Capture the cell that displays the provided text and extract its [X, Y] central coordinate. 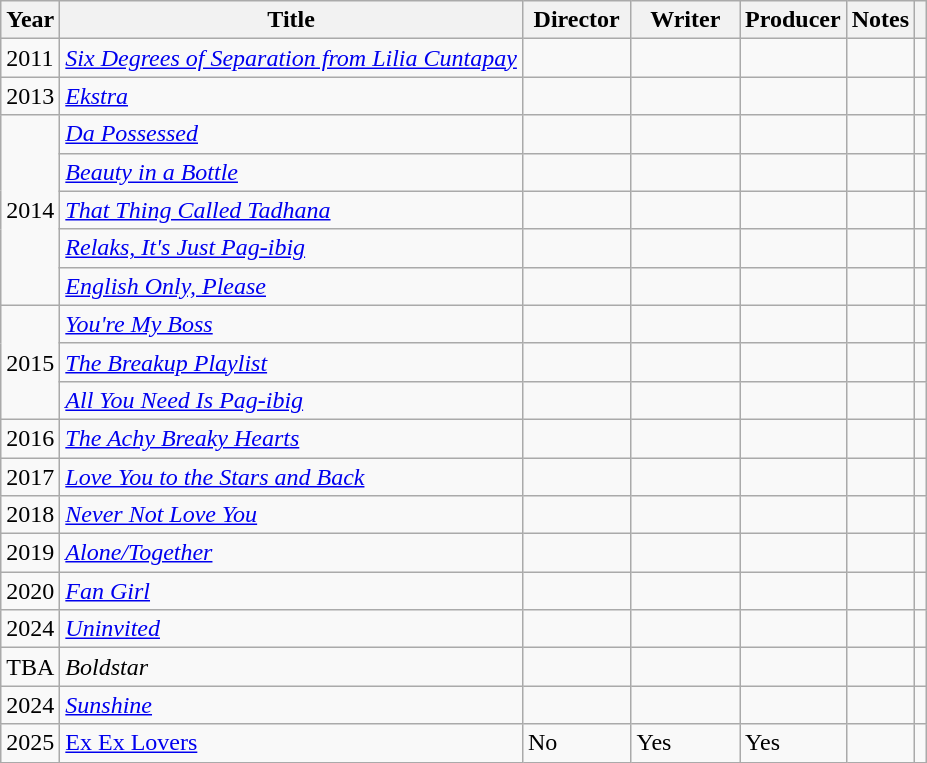
Love You to the Stars and Back [292, 477]
You're My Boss [292, 324]
2020 [30, 591]
2013 [30, 96]
Uninvited [292, 629]
Fan Girl [292, 591]
Alone/Together [292, 553]
2017 [30, 477]
Boldstar [292, 667]
English Only, Please [292, 286]
Writer [686, 20]
Relaks, It's Just Pag-ibig [292, 248]
The Achy Breaky Hearts [292, 438]
That Thing Called Tadhana [292, 210]
2019 [30, 553]
All You Need Is Pag-ibig [292, 400]
Never Not Love You [292, 515]
Title [292, 20]
2014 [30, 210]
Six Degrees of Separation from Lilia Cuntapay [292, 58]
Beauty in a Bottle [292, 172]
Da Possessed [292, 134]
TBA [30, 667]
Producer [794, 20]
The Breakup Playlist [292, 362]
2011 [30, 58]
Ex Ex Lovers [292, 743]
Ekstra [292, 96]
Notes [880, 20]
Director [576, 20]
No [576, 743]
2015 [30, 362]
Sunshine [292, 705]
2018 [30, 515]
Year [30, 20]
2025 [30, 743]
2016 [30, 438]
